Scan for the cell matching the given text and deliver its (x, y) coordinate at center. 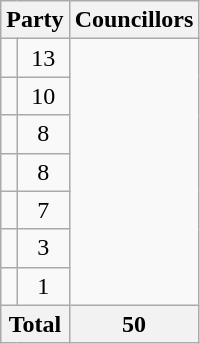
Councillors (134, 20)
10 (43, 96)
Party (35, 20)
1 (43, 286)
Total (35, 324)
7 (43, 210)
3 (43, 248)
50 (134, 324)
13 (43, 58)
